Identify which cell holds the provided text, then report its [x, y] central coordinate. 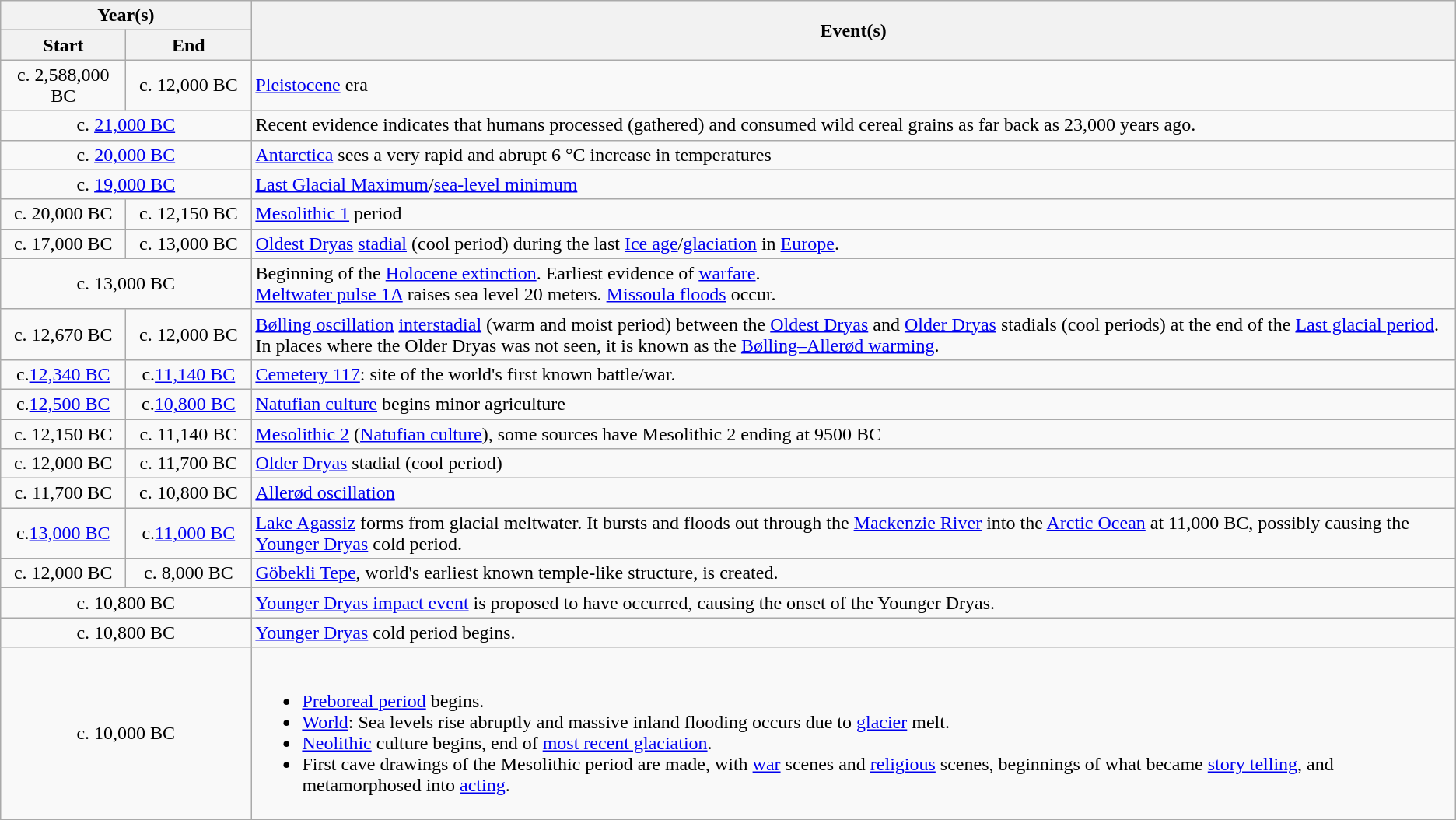
c. 10,000 BC [126, 733]
Oldest Dryas stadial (cool period) during the last Ice age/glaciation in Europe. [853, 244]
Younger Dryas cold period begins. [853, 633]
Pleistocene era [853, 86]
c.13,000 BC [64, 534]
Göbekli Tepe, world's earliest known temple-like structure, is created. [853, 573]
Younger Dryas impact event is proposed to have occurred, causing the onset of the Younger Dryas. [853, 603]
Mesolithic 2 (Natufian culture), some sources have Mesolithic 2 ending at 9500 BC [853, 433]
Start [64, 45]
Recent evidence indicates that humans processed (gathered) and consumed wild cereal grains as far back as 23,000 years ago. [853, 125]
c.12,500 BC [64, 404]
Allerød oscillation [853, 493]
Cemetery 117: site of the world's first known battle/war. [853, 374]
c.11,140 BC [188, 374]
c. 12,670 BC [64, 335]
Mesolithic 1 period [853, 214]
c.11,000 BC [188, 534]
Beginning of the Holocene extinction. Earliest evidence of warfare.Meltwater pulse 1A raises sea level 20 meters. Missoula floods occur. [853, 283]
c. 2,588,000 BC [64, 86]
End [188, 45]
c.12,340 BC [64, 374]
c. 11,140 BC [188, 433]
Antarctica sees a very rapid and abrupt 6 °C increase in temperatures [853, 155]
c. 17,000 BC [64, 244]
c.10,800 BC [188, 404]
Natufian culture begins minor agriculture [853, 404]
Year(s) [126, 16]
Event(s) [853, 30]
Last Glacial Maximum/sea-level minimum [853, 184]
Older Dryas stadial (cool period) [853, 464]
c. 8,000 BC [188, 573]
c. 21,000 BC [126, 125]
c. 19,000 BC [126, 184]
